Extract the (X, Y) coordinate from the center of the cell holding the provided text.  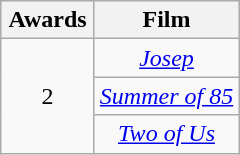
Josep (166, 58)
Awards (48, 20)
2 (48, 96)
Film (166, 20)
Summer of 85 (166, 96)
Two of Us (166, 134)
